Return [x, y] of the center of cell containing provided text 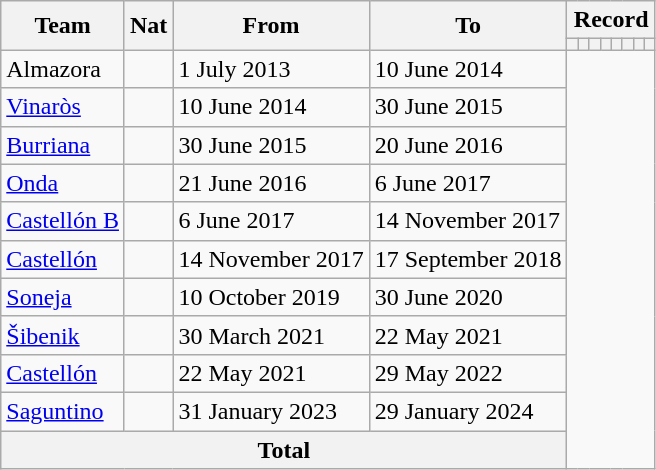
17 September 2018 [468, 259]
Vinaròs [63, 107]
29 January 2024 [468, 411]
20 June 2016 [468, 145]
To [468, 26]
30 March 2021 [271, 335]
21 June 2016 [271, 183]
31 January 2023 [271, 411]
From [271, 26]
Onda [63, 183]
Record [611, 20]
Team [63, 26]
Castellón B [63, 221]
10 October 2019 [271, 297]
1 July 2013 [271, 69]
Šibenik [63, 335]
29 May 2022 [468, 373]
Nat [148, 26]
30 June 2020 [468, 297]
Total [284, 449]
Almazora [63, 69]
Saguntino [63, 411]
Soneja [63, 297]
Burriana [63, 145]
